Find where the given text appears and provide that cell's center as [X, Y] coordinate. 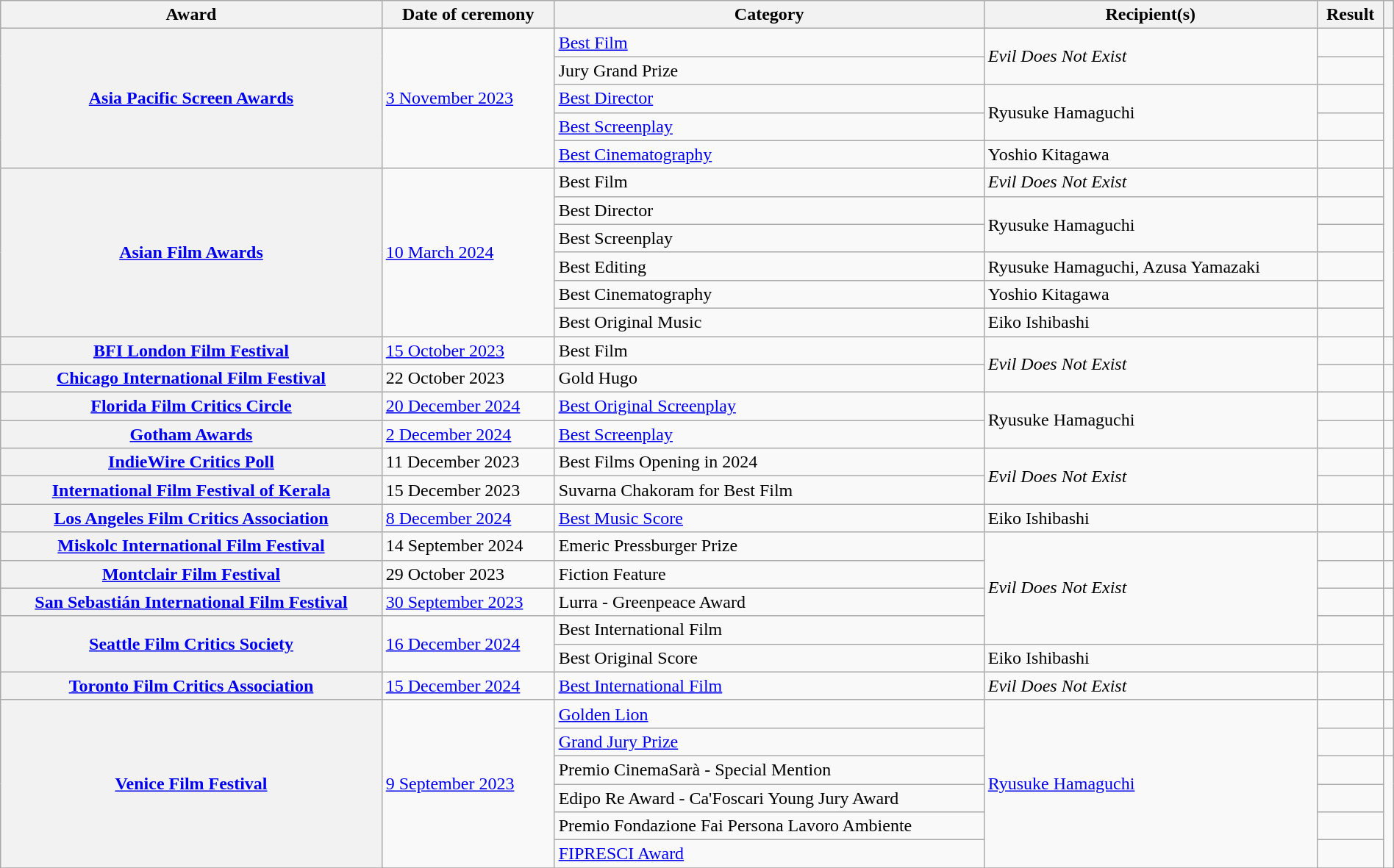
Seattle Film Critics Society [191, 644]
15 December 2023 [468, 490]
Emeric Pressburger Prize [769, 546]
Premio Fondazione Fai Persona Lavoro Ambiente [769, 826]
Premio CinemaSarà - Special Mention [769, 770]
Venice Film Festival [191, 783]
22 October 2023 [468, 379]
Award [191, 15]
29 October 2023 [468, 574]
Best Original Score [769, 658]
30 September 2023 [468, 602]
15 October 2023 [468, 351]
Best Films Opening in 2024 [769, 462]
Florida Film Critics Circle [191, 406]
Toronto Film Critics Association [191, 686]
Montclair Film Festival [191, 574]
Gold Hugo [769, 379]
Miskolc International Film Festival [191, 546]
Recipient(s) [1150, 15]
Asia Pacific Screen Awards [191, 98]
San Sebastián International Film Festival [191, 602]
Best Original Screenplay [769, 406]
Grand Jury Prize [769, 742]
Date of ceremony [468, 15]
Result [1350, 15]
Edipo Re Award - Ca'Foscari Young Jury Award [769, 797]
Asian Film Awards [191, 252]
International Film Festival of Kerala [191, 490]
Gotham Awards [191, 434]
Best Original Music [769, 322]
15 December 2024 [468, 686]
3 November 2023 [468, 98]
Best Music Score [769, 518]
2 December 2024 [468, 434]
Los Angeles Film Critics Association [191, 518]
Best Editing [769, 266]
20 December 2024 [468, 406]
Jury Grand Prize [769, 71]
Golden Lion [769, 714]
Category [769, 15]
8 December 2024 [468, 518]
BFI London Film Festival [191, 351]
Lurra - Greenpeace Award [769, 602]
Chicago International Film Festival [191, 379]
IndieWire Critics Poll [191, 462]
10 March 2024 [468, 252]
16 December 2024 [468, 644]
Ryusuke Hamaguchi, Azusa Yamazaki [1150, 266]
11 December 2023 [468, 462]
FIPRESCI Award [769, 854]
14 September 2024 [468, 546]
Fiction Feature [769, 574]
Suvarna Chakoram for Best Film [769, 490]
9 September 2023 [468, 783]
